Extract the (x, y) coordinate from the center of the cell holding the provided text.  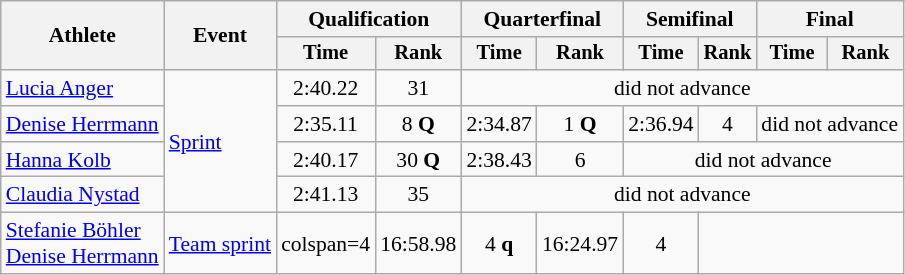
Team sprint (220, 244)
16:24.97 (580, 244)
16:58.98 (418, 244)
Athlete (82, 36)
Sprint (220, 141)
2:40.17 (326, 160)
Final (830, 19)
Hanna Kolb (82, 160)
6 (580, 160)
Stefanie BöhlerDenise Herrmann (82, 244)
4 q (498, 244)
2:38.43 (498, 160)
Claudia Nystad (82, 195)
Event (220, 36)
2:40.22 (326, 88)
31 (418, 88)
2:35.11 (326, 124)
1 Q (580, 124)
Quarterfinal (542, 19)
Denise Herrmann (82, 124)
2:34.87 (498, 124)
2:41.13 (326, 195)
Qualification (368, 19)
30 Q (418, 160)
Lucia Anger (82, 88)
2:36.94 (660, 124)
35 (418, 195)
Semifinal (690, 19)
colspan=4 (326, 244)
8 Q (418, 124)
